Return the (X, Y) coordinate for the center point of the cell that contains the specified text.  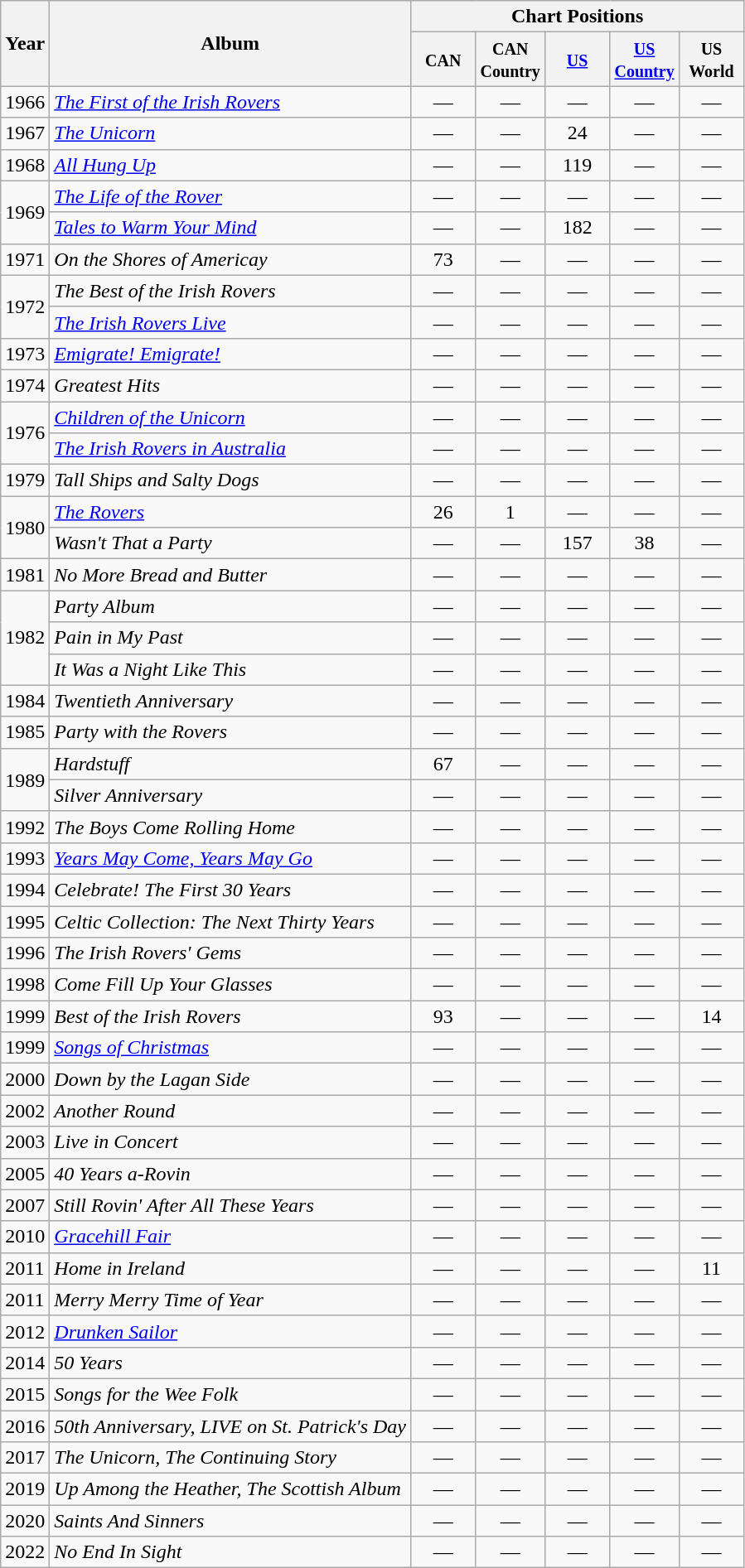
Best of the Irish Rovers (230, 1016)
The Life of the Rover (230, 196)
1 (510, 512)
Live in Concert (230, 1142)
Down by the Lagan Side (230, 1079)
Another Round (230, 1111)
50th Anniversary, LIVE on St. Patrick's Day (230, 1426)
2000 (25, 1079)
The First of the Irish Rovers (230, 102)
Up Among the Heather, The Scottish Album (230, 1489)
Greatest Hits (230, 385)
On the Shores of Americay (230, 259)
The Boys Come Rolling Home (230, 827)
Hardstuff (230, 764)
Songs of Christmas (230, 1048)
Chart Positions (578, 17)
73 (444, 259)
Children of the Unicorn (230, 417)
The Irish Rovers Live (230, 322)
24 (577, 133)
2007 (25, 1205)
1992 (25, 827)
1979 (25, 480)
2012 (25, 1331)
182 (577, 228)
CAN Country (510, 60)
Tales to Warm Your Mind (230, 228)
The Unicorn, The Continuing Story (230, 1458)
US Country (645, 60)
Come Fill Up Your Glasses (230, 985)
2005 (25, 1174)
2003 (25, 1142)
Years May Come, Years May Go (230, 858)
Drunken Sailor (230, 1331)
Year (25, 43)
1993 (25, 858)
1981 (25, 575)
1995 (25, 922)
Party with the Rovers (230, 732)
2016 (25, 1426)
2020 (25, 1521)
1968 (25, 165)
1984 (25, 701)
Home in Ireland (230, 1268)
1971 (25, 259)
1989 (25, 779)
26 (444, 512)
Album (230, 43)
38 (645, 543)
1974 (25, 385)
Pain in My Past (230, 638)
1976 (25, 432)
1973 (25, 354)
Emigrate! Emigrate! (230, 354)
Party Album (230, 606)
119 (577, 165)
1972 (25, 306)
The Rovers (230, 512)
2022 (25, 1552)
67 (444, 764)
1994 (25, 890)
50 Years (230, 1363)
40 Years a-Rovin (230, 1174)
1982 (25, 638)
US (577, 60)
1985 (25, 732)
Celebrate! The First 30 Years (230, 890)
Saints And Sinners (230, 1521)
Merry Merry Time of Year (230, 1300)
Celtic Collection: The Next Thirty Years (230, 922)
The Best of the Irish Rovers (230, 291)
The Irish Rovers in Australia (230, 449)
The Irish Rovers' Gems (230, 953)
Silver Anniversary (230, 795)
It Was a Night Like This (230, 669)
Twentieth Anniversary (230, 701)
2019 (25, 1489)
2002 (25, 1111)
11 (711, 1268)
Songs for the Wee Folk (230, 1394)
No End In Sight (230, 1552)
CAN (444, 60)
Wasn't That a Party (230, 543)
2015 (25, 1394)
2010 (25, 1237)
Still Rovin' After All These Years (230, 1205)
93 (444, 1016)
157 (577, 543)
Gracehill Fair (230, 1237)
1969 (25, 212)
The Unicorn (230, 133)
1996 (25, 953)
No More Bread and Butter (230, 575)
1980 (25, 528)
US World (711, 60)
Tall Ships and Salty Dogs (230, 480)
14 (711, 1016)
2017 (25, 1458)
1998 (25, 985)
1967 (25, 133)
All Hung Up (230, 165)
2014 (25, 1363)
1966 (25, 102)
